Scan for the cell matching the given text and deliver its [x, y] coordinate at center. 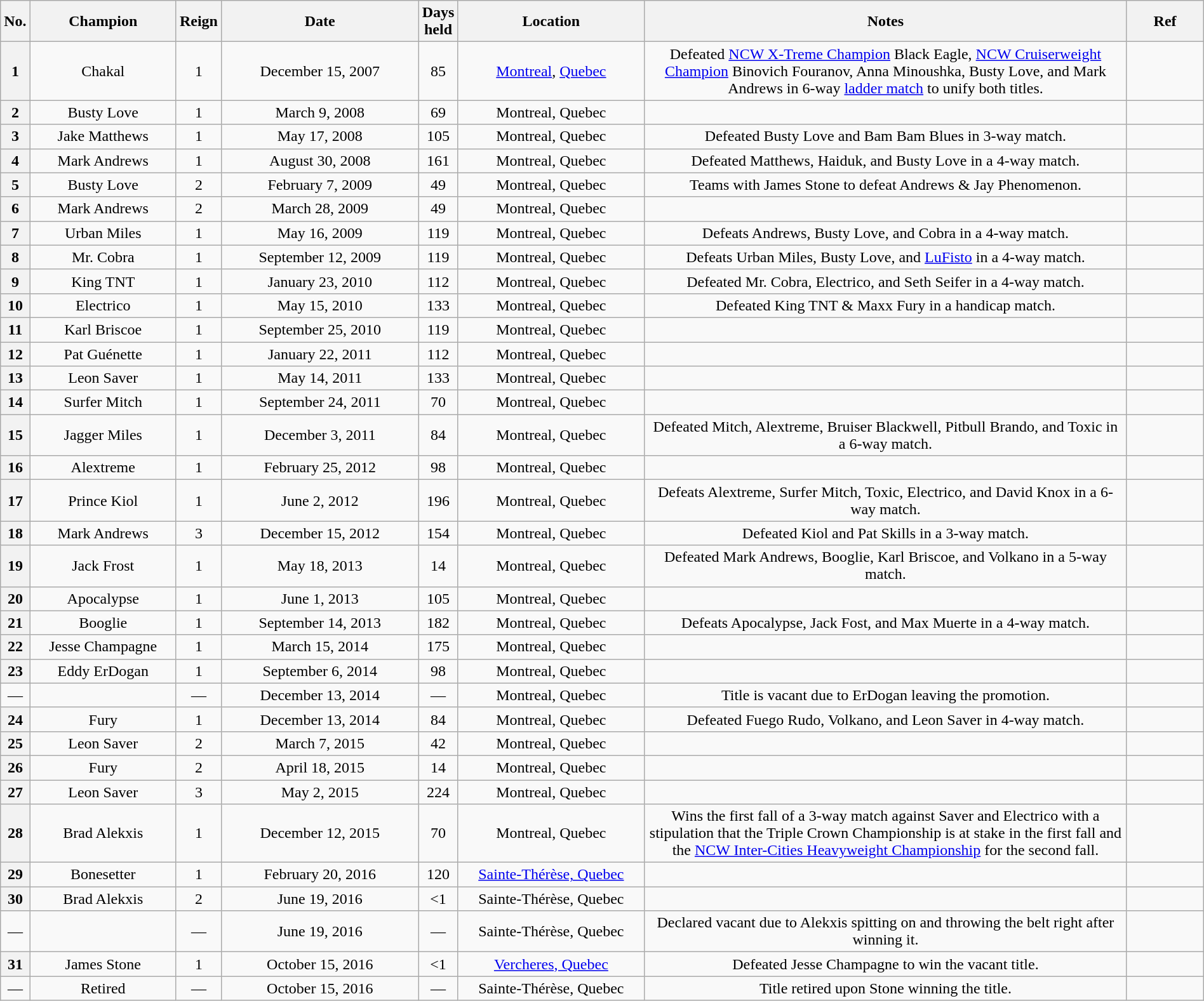
March 9, 2008 [320, 112]
Days held [438, 22]
Surfer Mitch [103, 402]
Electrico [103, 305]
69 [438, 112]
Defeated Matthews, Haiduk, and Busty Love in a 4-way match. [885, 161]
175 [438, 647]
December 3, 2011 [320, 435]
20 [15, 599]
85 [438, 71]
March 7, 2015 [320, 743]
29 [15, 875]
22 [15, 647]
Booglie [103, 623]
25 [15, 743]
Jack Frost [103, 566]
161 [438, 161]
Defeated Jesse Champagne to win the vacant title. [885, 964]
Title is vacant due to ErDogan leaving the promotion. [885, 695]
8 [15, 257]
Urban Miles [103, 233]
42 [438, 743]
June 2, 2012 [320, 500]
6 [15, 209]
4 [15, 161]
10 [15, 305]
August 30, 2008 [320, 161]
Notes [885, 22]
154 [438, 533]
September 12, 2009 [320, 257]
Bonesetter [103, 875]
16 [15, 468]
Jake Matthews [103, 136]
March 28, 2009 [320, 209]
September 24, 2011 [320, 402]
September 6, 2014 [320, 671]
Defeats Alextreme, Surfer Mitch, Toxic, Electrico, and David Knox in a 6-way match. [885, 500]
Defeated Mark Andrews, Booglie, Karl Briscoe, and Volkano in a 5-way match. [885, 566]
17 [15, 500]
Retired [103, 988]
James Stone [103, 964]
Pat Guénette [103, 354]
Defeated Mr. Cobra, Electrico, and Seth Seifer in a 4-way match. [885, 281]
9 [15, 281]
March 15, 2014 [320, 647]
31 [15, 964]
Location [551, 22]
11 [15, 329]
120 [438, 875]
Eddy ErDogan [103, 671]
Vercheres, Quebec [551, 964]
May 16, 2009 [320, 233]
Jesse Champagne [103, 647]
September 25, 2010 [320, 329]
15 [15, 435]
Date [320, 22]
January 22, 2011 [320, 354]
196 [438, 500]
30 [15, 899]
Mr. Cobra [103, 257]
May 14, 2011 [320, 378]
Defeated Busty Love and Bam Bam Blues in 3-way match. [885, 136]
7 [15, 233]
Defeated Mitch, Alextreme, Bruiser Blackwell, Pitbull Brando, and Toxic in a 6-way match. [885, 435]
Defeats Apocalypse, Jack Fost, and Max Muerte in a 4-way match. [885, 623]
26 [15, 767]
May 17, 2008 [320, 136]
13 [15, 378]
12 [15, 354]
Defeated King TNT & Maxx Fury in a handicap match. [885, 305]
Declared vacant due to Alekxis spitting on and throwing the belt right after winning it. [885, 932]
24 [15, 719]
February 20, 2016 [320, 875]
Reign [198, 22]
December 12, 2015 [320, 833]
Defeated Fuego Rudo, Volkano, and Leon Saver in 4-way match. [885, 719]
Apocalypse [103, 599]
No. [15, 22]
May 18, 2013 [320, 566]
18 [15, 533]
27 [15, 792]
Chakal [103, 71]
April 18, 2015 [320, 767]
February 7, 2009 [320, 185]
Ref [1165, 22]
Champion [103, 22]
Jagger Miles [103, 435]
5 [15, 185]
September 14, 2013 [320, 623]
21 [15, 623]
May 15, 2010 [320, 305]
King TNT [103, 281]
June 1, 2013 [320, 599]
23 [15, 671]
May 2, 2015 [320, 792]
Title retired upon Stone winning the title. [885, 988]
December 15, 2012 [320, 533]
Defeats Andrews, Busty Love, and Cobra in a 4-way match. [885, 233]
Defeated Kiol and Pat Skills in a 3-way match. [885, 533]
December 15, 2007 [320, 71]
Teams with James Stone to defeat Andrews & Jay Phenomenon. [885, 185]
Alextreme [103, 468]
Karl Briscoe [103, 329]
28 [15, 833]
224 [438, 792]
February 25, 2012 [320, 468]
19 [15, 566]
182 [438, 623]
Prince Kiol [103, 500]
January 23, 2010 [320, 281]
Defeats Urban Miles, Busty Love, and LuFisto in a 4-way match. [885, 257]
